Determine the (x, y) coordinate at the center of the cell enclosing the given text.  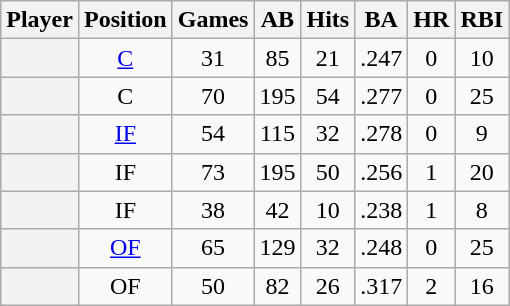
.317 (382, 286)
BA (382, 20)
.278 (382, 134)
Player (40, 20)
38 (213, 210)
31 (213, 58)
9 (482, 134)
HR (432, 20)
21 (328, 58)
82 (278, 286)
.247 (382, 58)
70 (213, 96)
Position (125, 20)
.277 (382, 96)
Games (213, 20)
65 (213, 248)
20 (482, 172)
2 (432, 286)
85 (278, 58)
115 (278, 134)
42 (278, 210)
129 (278, 248)
RBI (482, 20)
16 (482, 286)
.238 (382, 210)
AB (278, 20)
8 (482, 210)
.248 (382, 248)
.256 (382, 172)
Hits (328, 20)
26 (328, 286)
73 (213, 172)
